Identify which cell holds the provided text, then report its (x, y) central coordinate. 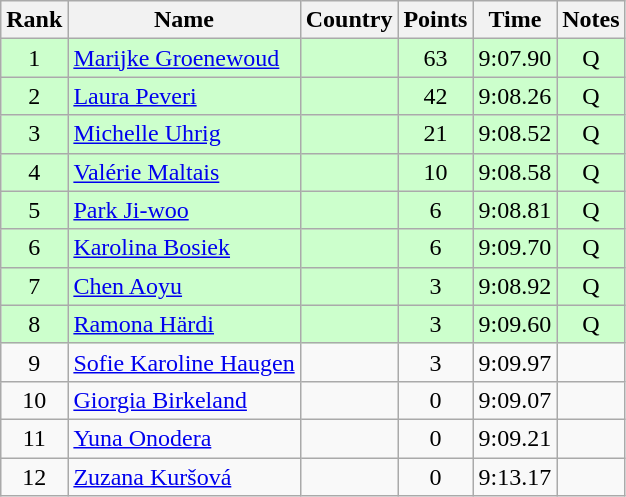
Sofie Karoline Haugen (184, 362)
9:08.26 (515, 96)
12 (34, 477)
Marijke Groenewoud (184, 58)
9:13.17 (515, 477)
9:09.97 (515, 362)
9:09.07 (515, 400)
9 (34, 362)
9:08.81 (515, 210)
Rank (34, 20)
Name (184, 20)
1 (34, 58)
Yuna Onodera (184, 438)
9:09.21 (515, 438)
Notes (591, 20)
21 (436, 134)
Giorgia Birkeland (184, 400)
2 (34, 96)
9:09.60 (515, 324)
Karolina Bosiek (184, 248)
Laura Peveri (184, 96)
9:08.92 (515, 286)
Park Ji-woo (184, 210)
8 (34, 324)
4 (34, 172)
Country (349, 20)
7 (34, 286)
Michelle Uhrig (184, 134)
Points (436, 20)
9:08.58 (515, 172)
Time (515, 20)
5 (34, 210)
Zuzana Kuršová (184, 477)
63 (436, 58)
Ramona Härdi (184, 324)
9:07.90 (515, 58)
9:09.70 (515, 248)
11 (34, 438)
9:08.52 (515, 134)
Valérie Maltais (184, 172)
Chen Aoyu (184, 286)
42 (436, 96)
